Provide the (X, Y) coordinate of the cell's center where the given text is located.  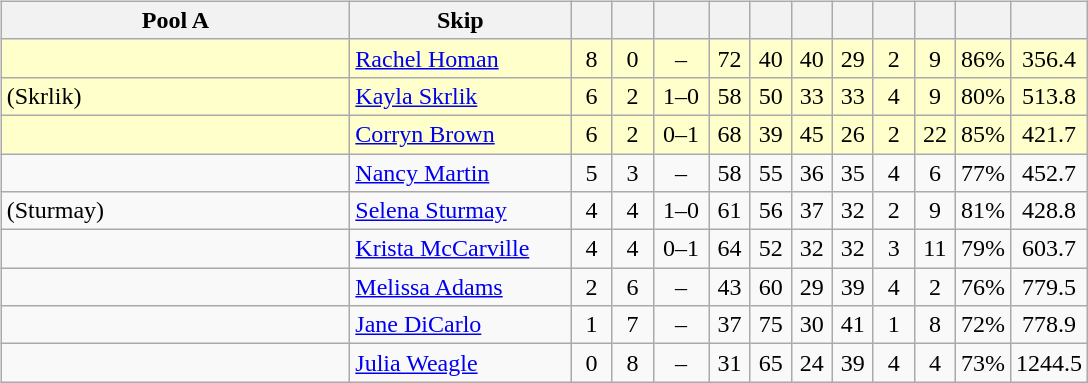
52 (770, 249)
77% (982, 173)
50 (770, 96)
513.8 (1048, 96)
603.7 (1048, 249)
Nancy Martin (460, 173)
75 (770, 325)
Selena Sturmay (460, 211)
86% (982, 58)
79% (982, 249)
56 (770, 211)
36 (812, 173)
Krista McCarville (460, 249)
Jane DiCarlo (460, 325)
778.9 (1048, 325)
428.8 (1048, 211)
60 (770, 287)
Kayla Skrlik (460, 96)
81% (982, 211)
Pool A (176, 20)
30 (812, 325)
(Sturmay) (176, 211)
Rachel Homan (460, 58)
61 (730, 211)
421.7 (1048, 134)
26 (852, 134)
Skip (460, 20)
41 (852, 325)
22 (934, 134)
24 (812, 363)
Corryn Brown (460, 134)
7 (632, 325)
1244.5 (1048, 363)
85% (982, 134)
Melissa Adams (460, 287)
(Skrlik) (176, 96)
73% (982, 363)
5 (592, 173)
80% (982, 96)
45 (812, 134)
31 (730, 363)
72% (982, 325)
Julia Weagle (460, 363)
356.4 (1048, 58)
64 (730, 249)
68 (730, 134)
76% (982, 287)
72 (730, 58)
452.7 (1048, 173)
43 (730, 287)
11 (934, 249)
55 (770, 173)
779.5 (1048, 287)
35 (852, 173)
65 (770, 363)
